Locate the cell with the specified text and output its [x, y] center coordinate. 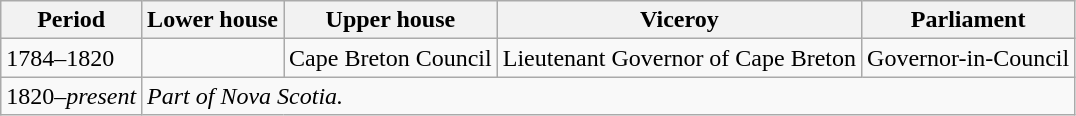
Cape Breton Council [391, 58]
Lieutenant Governor of Cape Breton [679, 58]
Governor-in-Council [968, 58]
1820–present [72, 96]
Parliament [968, 20]
Lower house [213, 20]
Period [72, 20]
1784–1820 [72, 58]
Upper house [391, 20]
Part of Nova Scotia. [608, 96]
Viceroy [679, 20]
